Identify which cell holds the provided text, then report its (x, y) central coordinate. 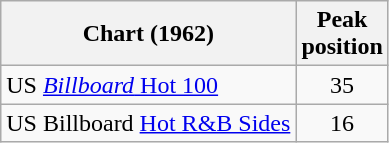
Chart (1962) (148, 34)
35 (342, 85)
US Billboard Hot R&B Sides (148, 123)
Peakposition (342, 34)
US Billboard Hot 100 (148, 85)
16 (342, 123)
